Capture the cell that displays the provided text and extract its [x, y] central coordinate. 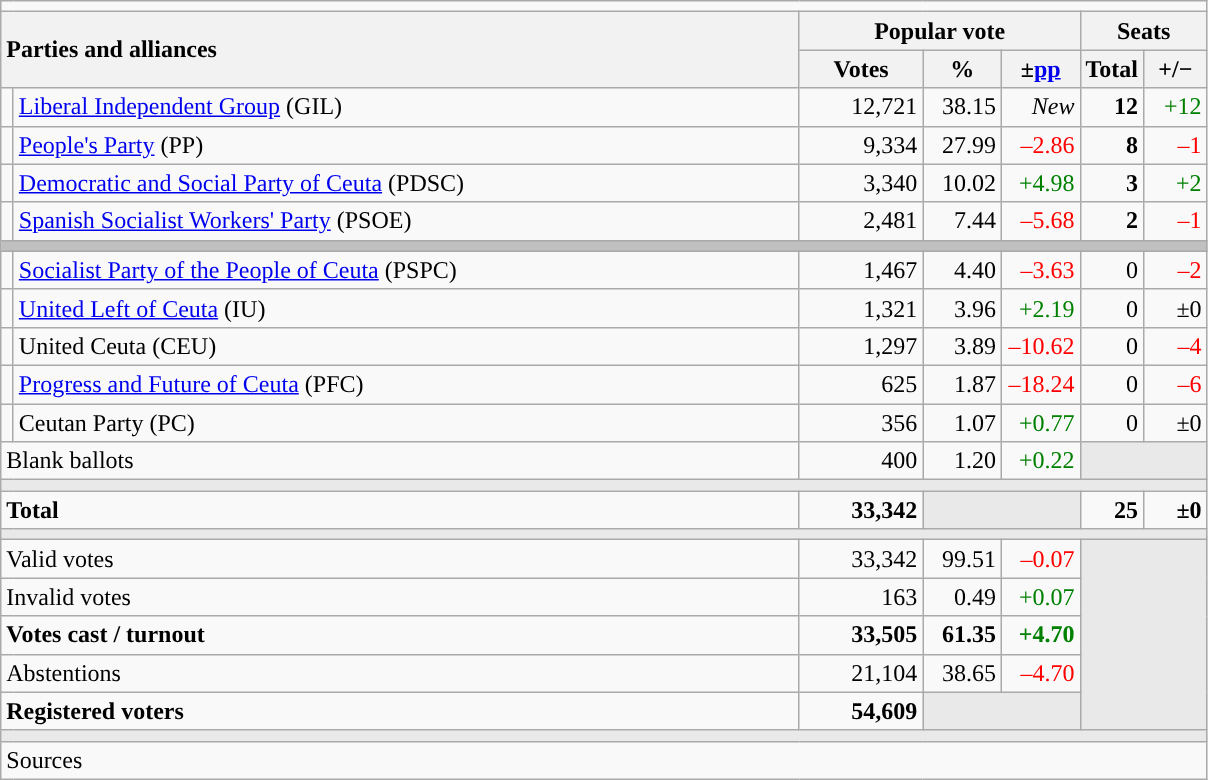
–3.63 [1040, 270]
–5.68 [1040, 221]
–6 [1176, 384]
–2 [1176, 270]
–18.24 [1040, 384]
3.96 [962, 308]
Popular vote [940, 31]
Ceutan Party (PC) [406, 423]
–2.86 [1040, 145]
33,505 [861, 635]
2 [1112, 221]
+12 [1176, 107]
United Left of Ceuta (IU) [406, 308]
54,609 [861, 711]
+2.19 [1040, 308]
Votes cast / turnout [400, 635]
10.02 [962, 183]
Democratic and Social Party of Ceuta (PDSC) [406, 183]
+0.07 [1040, 597]
1,321 [861, 308]
Progress and Future of Ceuta (PFC) [406, 384]
United Ceuta (CEU) [406, 346]
+0.22 [1040, 461]
0.49 [962, 597]
Registered voters [400, 711]
–4 [1176, 346]
Liberal Independent Group (GIL) [406, 107]
+0.77 [1040, 423]
New [1040, 107]
Abstentions [400, 673]
21,104 [861, 673]
+2 [1176, 183]
–0.07 [1040, 559]
Seats [1144, 31]
+4.98 [1040, 183]
People's Party (PP) [406, 145]
12,721 [861, 107]
+4.70 [1040, 635]
3,340 [861, 183]
1,297 [861, 346]
38.15 [962, 107]
12 [1112, 107]
27.99 [962, 145]
400 [861, 461]
1.87 [962, 384]
Socialist Party of the People of Ceuta (PSPC) [406, 270]
+/− [1176, 69]
7.44 [962, 221]
8 [1112, 145]
3.89 [962, 346]
Spanish Socialist Workers' Party (PSOE) [406, 221]
356 [861, 423]
Invalid votes [400, 597]
61.35 [962, 635]
Parties and alliances [400, 50]
38.65 [962, 673]
Blank ballots [400, 461]
1.20 [962, 461]
1,467 [861, 270]
1.07 [962, 423]
4.40 [962, 270]
±pp [1040, 69]
Votes [861, 69]
163 [861, 597]
625 [861, 384]
Valid votes [400, 559]
2,481 [861, 221]
25 [1112, 510]
–10.62 [1040, 346]
3 [1112, 183]
Sources [604, 760]
9,334 [861, 145]
% [962, 69]
–4.70 [1040, 673]
99.51 [962, 559]
